Scan for the cell matching the given text and deliver its [x, y] coordinate at center. 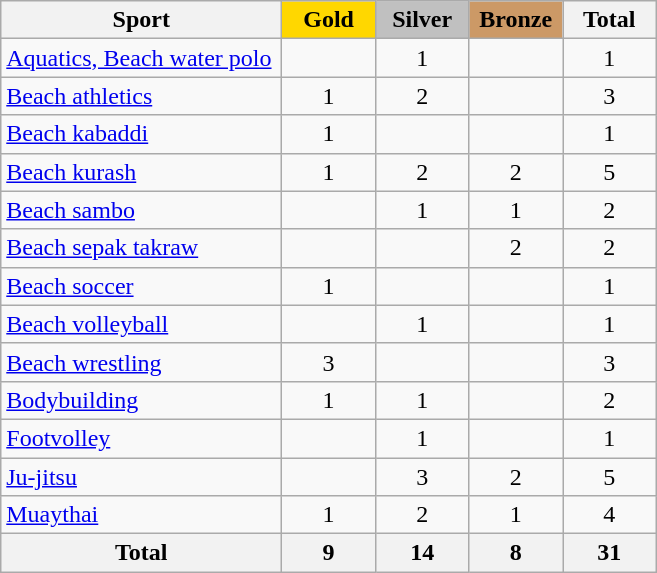
Beach kabaddi [142, 134]
Muaythai [142, 515]
Sport [142, 20]
Beach kurash [142, 172]
Beach sambo [142, 210]
Silver [422, 20]
Beach volleyball [142, 324]
Bronze [516, 20]
Bodybuilding [142, 400]
Aquatics, Beach water polo [142, 58]
Ju-jitsu [142, 477]
Beach sepak takraw [142, 248]
Beach wrestling [142, 362]
Beach athletics [142, 96]
31 [609, 553]
Footvolley [142, 438]
4 [609, 515]
8 [516, 553]
14 [422, 553]
9 [329, 553]
Beach soccer [142, 286]
Gold [329, 20]
